Capture the cell that displays the provided text and extract its [X, Y] central coordinate. 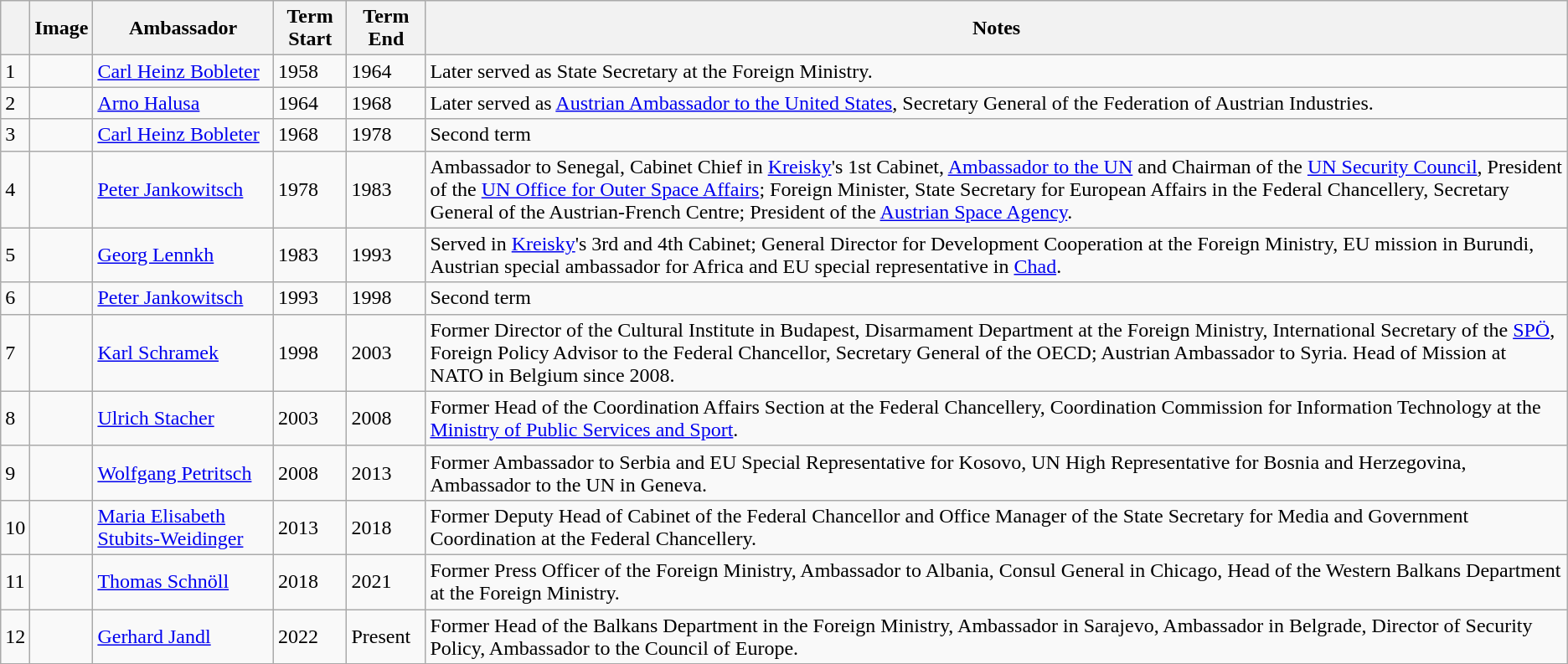
Ulrich Stacher [183, 419]
12 [15, 636]
Later served as State Secretary at the Foreign Ministry. [997, 71]
Notes [997, 28]
9 [15, 472]
Image [62, 28]
1 [15, 71]
Term Start [310, 28]
Maria Elisabeth Stubits-Weidinger [183, 528]
8 [15, 419]
2 [15, 103]
11 [15, 581]
2021 [386, 581]
Georg Lennkh [183, 255]
Gerhard Jandl [183, 636]
3 [15, 135]
Later served as Austrian Ambassador to the United States, Secretary General of the Federation of Austrian Industries. [997, 103]
Thomas Schnöll [183, 581]
1958 [310, 71]
4 [15, 189]
2022 [310, 636]
Term End [386, 28]
Karl Schramek [183, 353]
7 [15, 353]
Present [386, 636]
5 [15, 255]
10 [15, 528]
Ambassador [183, 28]
Arno Halusa [183, 103]
6 [15, 298]
Wolfgang Petritsch [183, 472]
